For the text-containing cell, return its midpoint in (x, y) coordinate format. 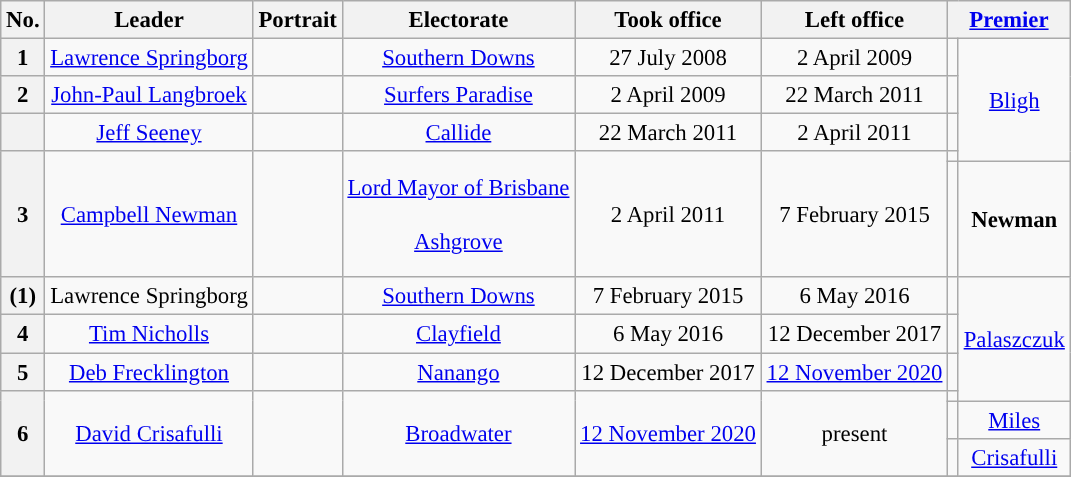
Deb Frecklington (149, 372)
1 (23, 58)
Premier (1009, 20)
Jeff Seeney (149, 133)
4 (23, 334)
Broadwater (458, 433)
Took office (668, 20)
John-Paul Langbroek (149, 95)
Palaszczuk (1014, 340)
Portrait (298, 20)
Bligh (1014, 100)
No. (23, 20)
Callide (458, 133)
Crisafulli (1014, 457)
Clayfield (458, 334)
David Crisafulli (149, 433)
present (854, 433)
Nanango (458, 372)
(1) (23, 297)
Lord Mayor of BrisbaneAshgrove (458, 214)
3 (23, 214)
Miles (1014, 420)
Electorate (458, 20)
6 (23, 433)
Newman (1014, 220)
Left office (854, 20)
27 July 2008 (668, 58)
5 (23, 372)
Leader (149, 20)
2 (23, 95)
Surfers Paradise (458, 95)
Campbell Newman (149, 214)
Tim Nicholls (149, 334)
